Return the [x, y] coordinate for the center point of the cell that contains the specified text.  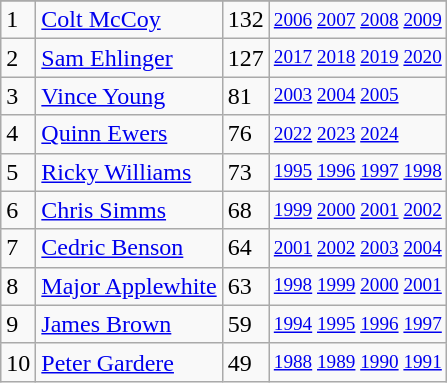
Ricky Williams [129, 172]
76 [246, 134]
59 [246, 324]
Colt McCoy [129, 20]
68 [246, 210]
6 [18, 210]
5 [18, 172]
8 [18, 286]
1988 1989 1990 1991 [358, 362]
2003 2004 2005 [358, 96]
4 [18, 134]
2022 2023 2024 [358, 134]
10 [18, 362]
9 [18, 324]
2006 2007 2008 2009 [358, 20]
1994 1995 1996 1997 [358, 324]
2001 2002 2003 2004 [358, 248]
2 [18, 58]
81 [246, 96]
132 [246, 20]
3 [18, 96]
Chris Simms [129, 210]
7 [18, 248]
Sam Ehlinger [129, 58]
Quinn Ewers [129, 134]
73 [246, 172]
1995 1996 1997 1998 [358, 172]
Peter Gardere [129, 362]
127 [246, 58]
49 [246, 362]
2017 2018 2019 2020 [358, 58]
1 [18, 20]
Vince Young [129, 96]
64 [246, 248]
Major Applewhite [129, 286]
James Brown [129, 324]
63 [246, 286]
Cedric Benson [129, 248]
1998 1999 2000 2001 [358, 286]
1999 2000 2001 2002 [358, 210]
